Extract the [x, y] coordinate from the center of the cell holding the provided text.  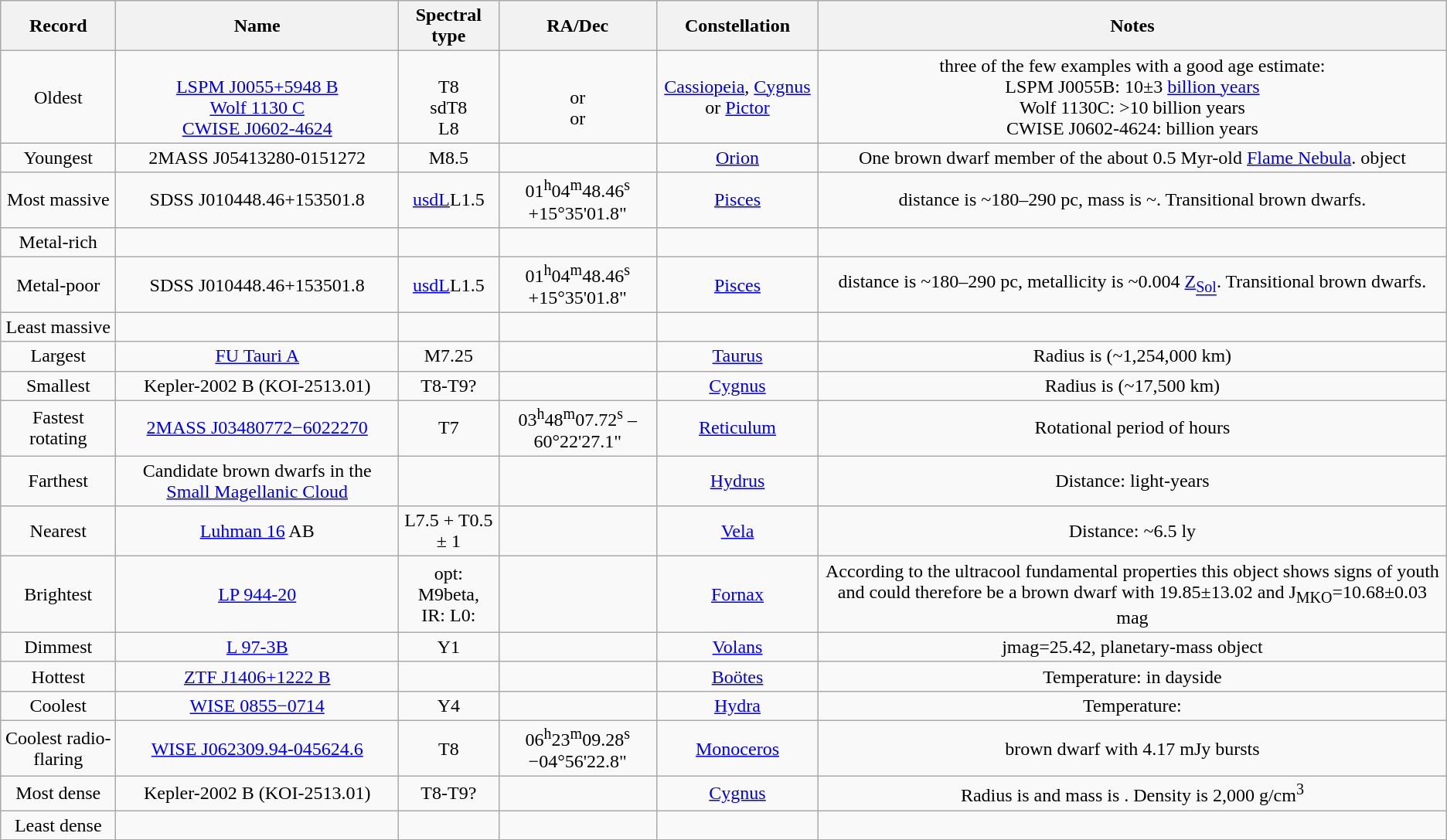
Least massive [59, 327]
Radius is and mass is . Density is 2,000 g/cm3 [1133, 793]
LSPM J0055+5948 BWolf 1130 CCWISE J0602-4624 [257, 97]
FU Tauri A [257, 356]
06h23m09.28s −04°56'22.8" [577, 749]
Hydra [737, 706]
Dimmest [59, 647]
T8 [448, 749]
Metal-rich [59, 242]
Distance: light-years [1133, 481]
Nearest [59, 532]
Reticulum [737, 428]
LP 944-20 [257, 594]
L7.5 + T0.5 ± 1 [448, 532]
Metal-poor [59, 285]
L 97-3B [257, 647]
Cassiopeia, Cygnus or Pictor [737, 97]
03h48m07.72s –60°22'27.1" [577, 428]
WISE J062309.94-045624.6 [257, 749]
brown dwarf with 4.17 mJy bursts [1133, 749]
Vela [737, 532]
Constellation [737, 26]
M8.5 [448, 158]
Orion [737, 158]
distance is ~180–290 pc, metallicity is ~0.004 ZSol. Transitional brown dwarfs. [1133, 285]
Fornax [737, 594]
Taurus [737, 356]
RA/Dec [577, 26]
Largest [59, 356]
Hydrus [737, 481]
Fastest rotating [59, 428]
three of the few examples with a good age estimate:LSPM J0055B: 10±3 billion yearsWolf 1130C: >10 billion yearsCWISE J0602-4624: billion years [1133, 97]
2MASS J03480772−6022270 [257, 428]
Coolest radio-flaring [59, 749]
Coolest [59, 706]
Candidate brown dwarfs in the Small Magellanic Cloud [257, 481]
Most massive [59, 200]
Radius is (~1,254,000 km) [1133, 356]
opt: M9beta,IR: L0: [448, 594]
Volans [737, 647]
Y1 [448, 647]
Most dense [59, 793]
Boötes [737, 676]
2MASS J05413280-0151272 [257, 158]
Y4 [448, 706]
Temperature: [1133, 706]
Luhman 16 AB [257, 532]
T7 [448, 428]
jmag=25.42, planetary-mass object [1133, 647]
Name [257, 26]
Rotational period of hours [1133, 428]
Spectral type [448, 26]
Youngest [59, 158]
Distance: ~6.5 ly [1133, 532]
Oldest [59, 97]
Least dense [59, 825]
Radius is (~17,500 km) [1133, 386]
T8sdT8L8 [448, 97]
Hottest [59, 676]
or or [577, 97]
Monoceros [737, 749]
Record [59, 26]
M7.25 [448, 356]
Notes [1133, 26]
ZTF J1406+1222 B [257, 676]
Temperature: in dayside [1133, 676]
WISE 0855−0714 [257, 706]
Brightest [59, 594]
distance is ~180–290 pc, mass is ~. Transitional brown dwarfs. [1133, 200]
One brown dwarf member of the about 0.5 Myr-old Flame Nebula. object [1133, 158]
Smallest [59, 386]
Farthest [59, 481]
